Detect which cell encompasses the target text, then output its (X, Y) center coordinate. 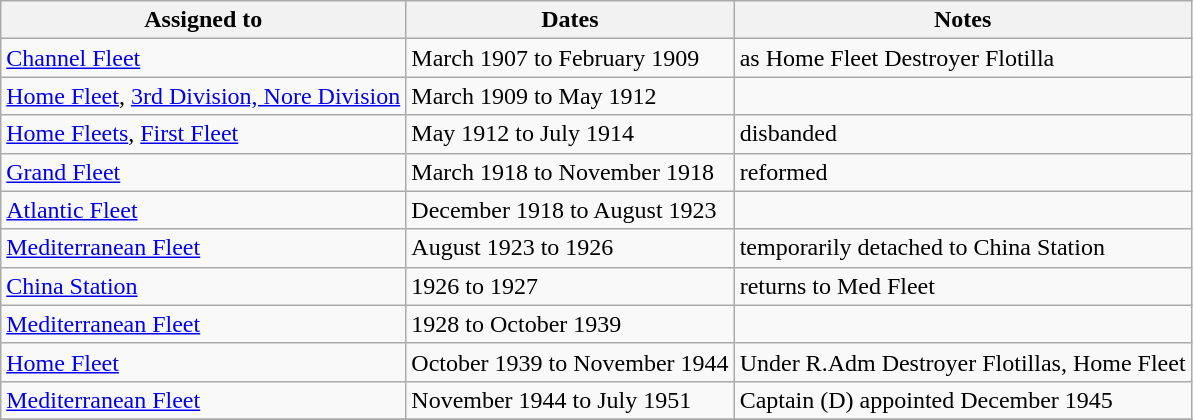
March 1909 to May 1912 (570, 96)
Home Fleet (204, 362)
reformed (962, 172)
China Station (204, 286)
December 1918 to August 1923 (570, 210)
August 1923 to 1926 (570, 248)
disbanded (962, 134)
1926 to 1927 (570, 286)
March 1918 to November 1918 (570, 172)
Home Fleets, First Fleet (204, 134)
Dates (570, 20)
Channel Fleet (204, 58)
Notes (962, 20)
returns to Med Fleet (962, 286)
October 1939 to November 1944 (570, 362)
Under R.Adm Destroyer Flotillas, Home Fleet (962, 362)
Home Fleet, 3rd Division, Nore Division (204, 96)
May 1912 to July 1914 (570, 134)
temporarily detached to China Station (962, 248)
Captain (D) appointed December 1945 (962, 400)
1928 to October 1939 (570, 324)
March 1907 to February 1909 (570, 58)
Atlantic Fleet (204, 210)
as Home Fleet Destroyer Flotilla (962, 58)
November 1944 to July 1951 (570, 400)
Assigned to (204, 20)
Grand Fleet (204, 172)
